Determine the [X, Y] coordinate at the center of the cell enclosing the given text.  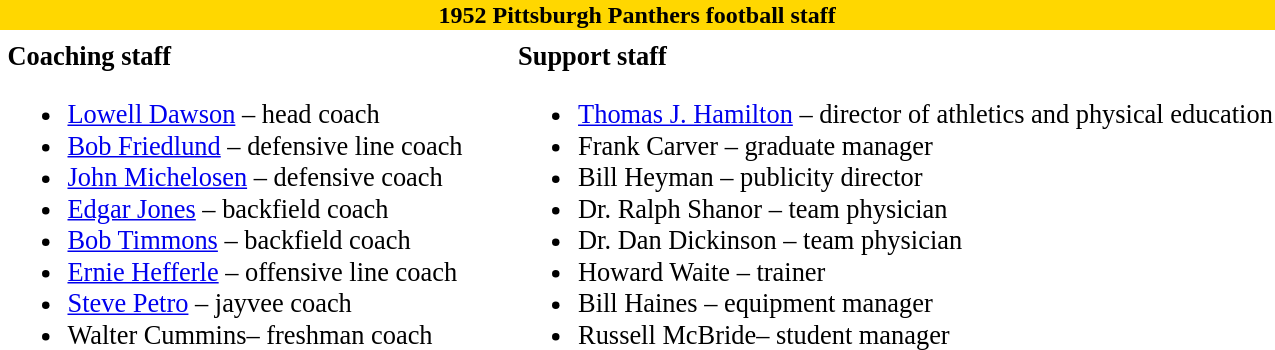
1952 Pittsburgh Panthers football staff [637, 15]
